Provide the (X, Y) coordinate of the cell's center where the given text is located.  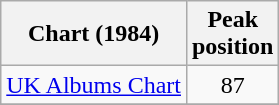
Chart (1984) (94, 34)
UK Albums Chart (94, 85)
87 (232, 85)
Peakposition (232, 34)
